Return the [X, Y] coordinate for the center point of the cell that contains the specified text.  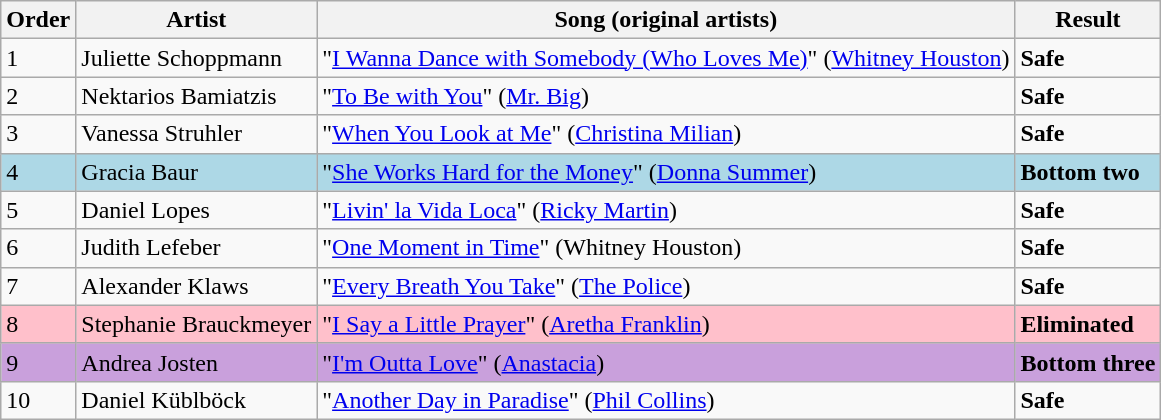
"I Wanna Dance with Somebody (Who Loves Me)" (Whitney Houston) [666, 58]
Alexander Klaws [196, 286]
"Every Breath You Take" (The Police) [666, 286]
1 [38, 58]
6 [38, 248]
Nektarios Bamiatzis [196, 96]
5 [38, 210]
3 [38, 134]
Song (original artists) [666, 20]
Andrea Josten [196, 362]
Bottom three [1088, 362]
"Another Day in Paradise" (Phil Collins) [666, 400]
10 [38, 400]
2 [38, 96]
8 [38, 324]
"To Be with You" (Mr. Big) [666, 96]
"I Say a Little Prayer" (Aretha Franklin) [666, 324]
4 [38, 172]
Gracia Baur [196, 172]
Bottom two [1088, 172]
Order [38, 20]
7 [38, 286]
Vanessa Struhler [196, 134]
Result [1088, 20]
Artist [196, 20]
"She Works Hard for the Money" (Donna Summer) [666, 172]
Judith Lefeber [196, 248]
Daniel Lopes [196, 210]
Stephanie Brauckmeyer [196, 324]
Eliminated [1088, 324]
"I'm Outta Love" (Anastacia) [666, 362]
"When You Look at Me" (Christina Milian) [666, 134]
Daniel Küblböck [196, 400]
9 [38, 362]
"Livin' la Vida Loca" (Ricky Martin) [666, 210]
"One Moment in Time" (Whitney Houston) [666, 248]
Juliette Schoppmann [196, 58]
